Extract the (x, y) coordinate from the center of the cell holding the provided text.  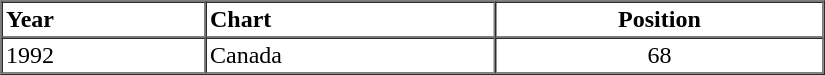
68 (659, 56)
Canada (351, 56)
Chart (351, 20)
Position (659, 20)
1992 (104, 56)
Year (104, 20)
